Capture the cell that displays the provided text and extract its [x, y] central coordinate. 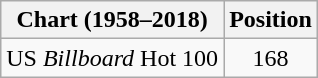
168 [271, 58]
Chart (1958–2018) [112, 20]
Position [271, 20]
US Billboard Hot 100 [112, 58]
